Output the [x, y] coordinate of the center of the cell containing the given text.  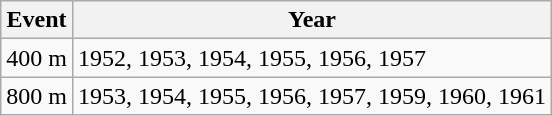
Year [312, 20]
1952, 1953, 1954, 1955, 1956, 1957 [312, 58]
800 m [37, 96]
Event [37, 20]
400 m [37, 58]
1953, 1954, 1955, 1956, 1957, 1959, 1960, 1961 [312, 96]
